Return the (x, y) coordinate for the center point of the cell that contains the specified text.  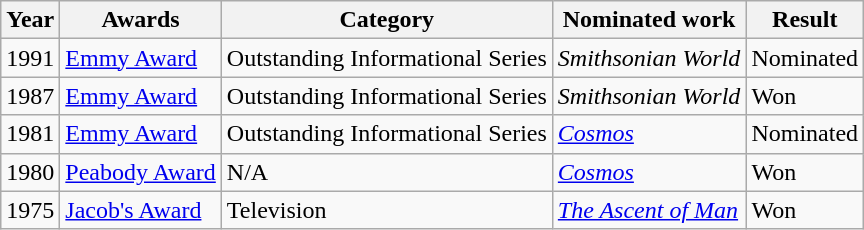
1981 (30, 134)
Awards (141, 20)
Jacob's Award (141, 210)
Nominated work (649, 20)
1975 (30, 210)
Peabody Award (141, 172)
1980 (30, 172)
1987 (30, 96)
Category (386, 20)
Result (805, 20)
Television (386, 210)
The Ascent of Man (649, 210)
N/A (386, 172)
1991 (30, 58)
Year (30, 20)
